From the cell containing the given text, extract its center point as [x, y] coordinate. 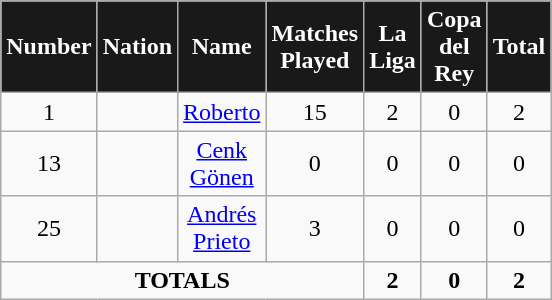
Name [222, 47]
Cenk Gönen [222, 164]
13 [49, 164]
Nation [137, 47]
Andrés Prieto [222, 228]
Number [49, 47]
Total [519, 47]
La Liga [393, 47]
15 [315, 112]
MatchesPlayed [315, 47]
TOTALS [182, 280]
3 [315, 228]
1 [49, 112]
Copa del Rey [454, 47]
25 [49, 228]
Roberto [222, 112]
